Locate the cell with the specified text and output its [x, y] center coordinate. 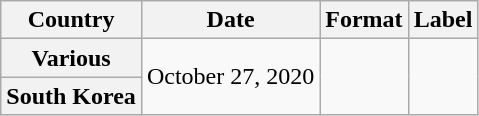
Various [72, 58]
October 27, 2020 [230, 77]
Date [230, 20]
South Korea [72, 96]
Label [443, 20]
Format [364, 20]
Country [72, 20]
